Provide the (X, Y) coordinate of the cell's center where the given text is located.  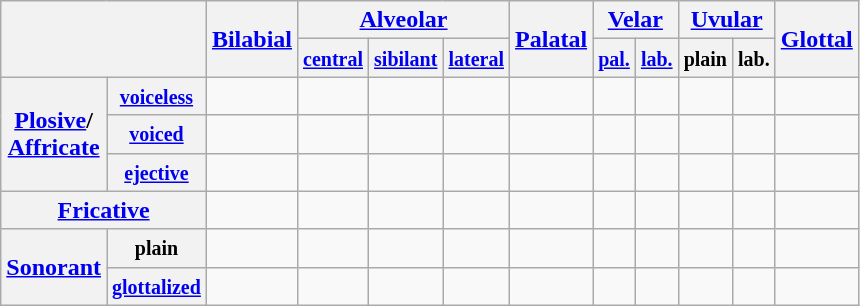
Uvular (726, 20)
Alveolar (404, 20)
Glottal (816, 39)
voiceless (156, 96)
sibilant (406, 58)
Palatal (552, 39)
central (334, 58)
Sonorant (54, 267)
ejective (156, 172)
lateral (476, 58)
Velar (636, 20)
Fricative (104, 210)
pal. (614, 58)
voiced (156, 134)
Plosive/Affricate (54, 134)
Bilabial (252, 39)
glottalized (156, 286)
